Provide the (X, Y) coordinate of the cell's center where the given text is located.  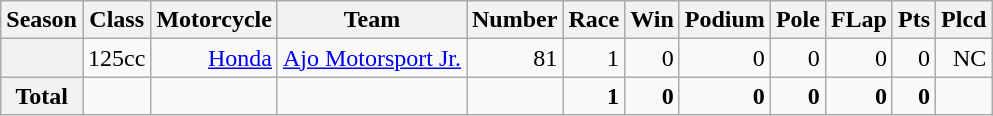
Motorcycle (214, 20)
Plcd (964, 20)
Season (42, 20)
Pts (914, 20)
FLap (858, 20)
Ajo Motorsport Jr. (372, 58)
Team (372, 20)
Race (594, 20)
Podium (724, 20)
Pole (798, 20)
Number (514, 20)
NC (964, 58)
81 (514, 58)
125cc (116, 58)
Honda (214, 58)
Class (116, 20)
Total (42, 96)
Win (652, 20)
